Pinpoint the cell where the given text exists, returning its [x, y] midpoint coordinate. 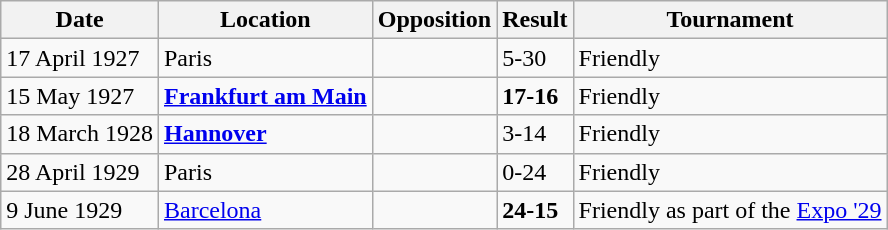
Friendly as part of the Expo '29 [730, 210]
Hannover [265, 134]
3-14 [535, 134]
5-30 [535, 58]
9 June 1929 [80, 210]
18 March 1928 [80, 134]
Location [265, 20]
15 May 1927 [80, 96]
24-15 [535, 210]
17 April 1927 [80, 58]
Result [535, 20]
28 April 1929 [80, 172]
Tournament [730, 20]
Opposition [434, 20]
Date [80, 20]
0-24 [535, 172]
Frankfurt am Main [265, 96]
17-16 [535, 96]
Barcelona [265, 210]
